Capture the cell that displays the provided text and extract its [X, Y] central coordinate. 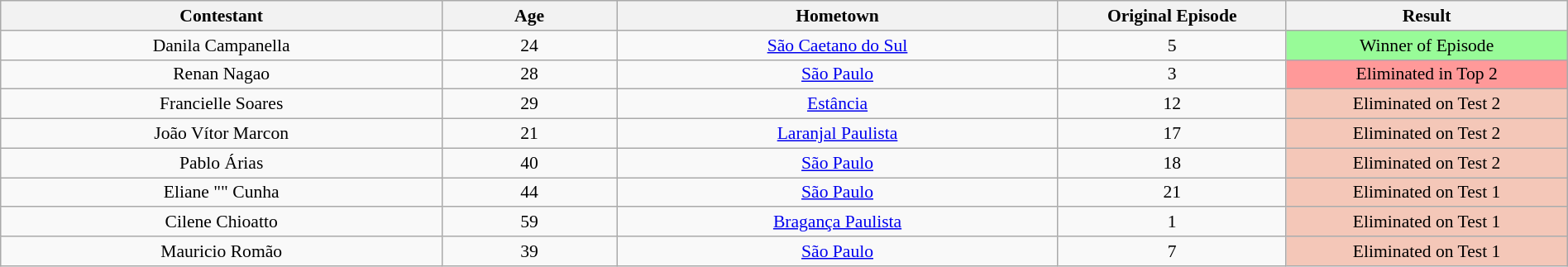
Result [1427, 16]
Laranjal Paulista [838, 134]
Estância [838, 104]
Age [529, 16]
Eliminated in Top 2 [1427, 74]
Winner of Episode [1427, 45]
3 [1172, 74]
Francielle Soares [222, 104]
Contestant [222, 16]
7 [1172, 251]
12 [1172, 104]
Original Episode [1172, 16]
Mauricio Romão [222, 251]
Renan Nagao [222, 74]
Pablo Árias [222, 163]
29 [529, 104]
João Vítor Marcon [222, 134]
44 [529, 193]
1 [1172, 222]
24 [529, 45]
5 [1172, 45]
Danila Campanella [222, 45]
Hometown [838, 16]
59 [529, 222]
Eliane "" Cunha [222, 193]
17 [1172, 134]
40 [529, 163]
28 [529, 74]
Cilene Chioatto [222, 222]
18 [1172, 163]
39 [529, 251]
São Caetano do Sul [838, 45]
Bragança Paulista [838, 222]
